Search for the cell housing the specified text and yield its (x, y) center coordinate. 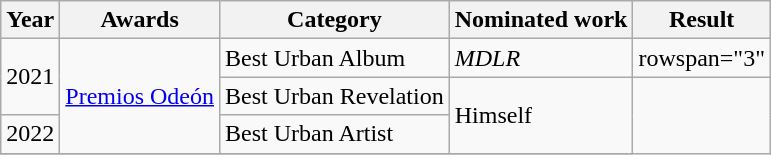
Category (335, 20)
rowspan="3" (702, 58)
Premios Odeón (140, 96)
MDLR (541, 58)
2022 (30, 134)
Best Urban Artist (335, 134)
2021 (30, 77)
Best Urban Album (335, 58)
Result (702, 20)
Year (30, 20)
Himself (541, 115)
Nominated work (541, 20)
Awards (140, 20)
Best Urban Revelation (335, 96)
